Detect which cell encompasses the target text, then output its [X, Y] center coordinate. 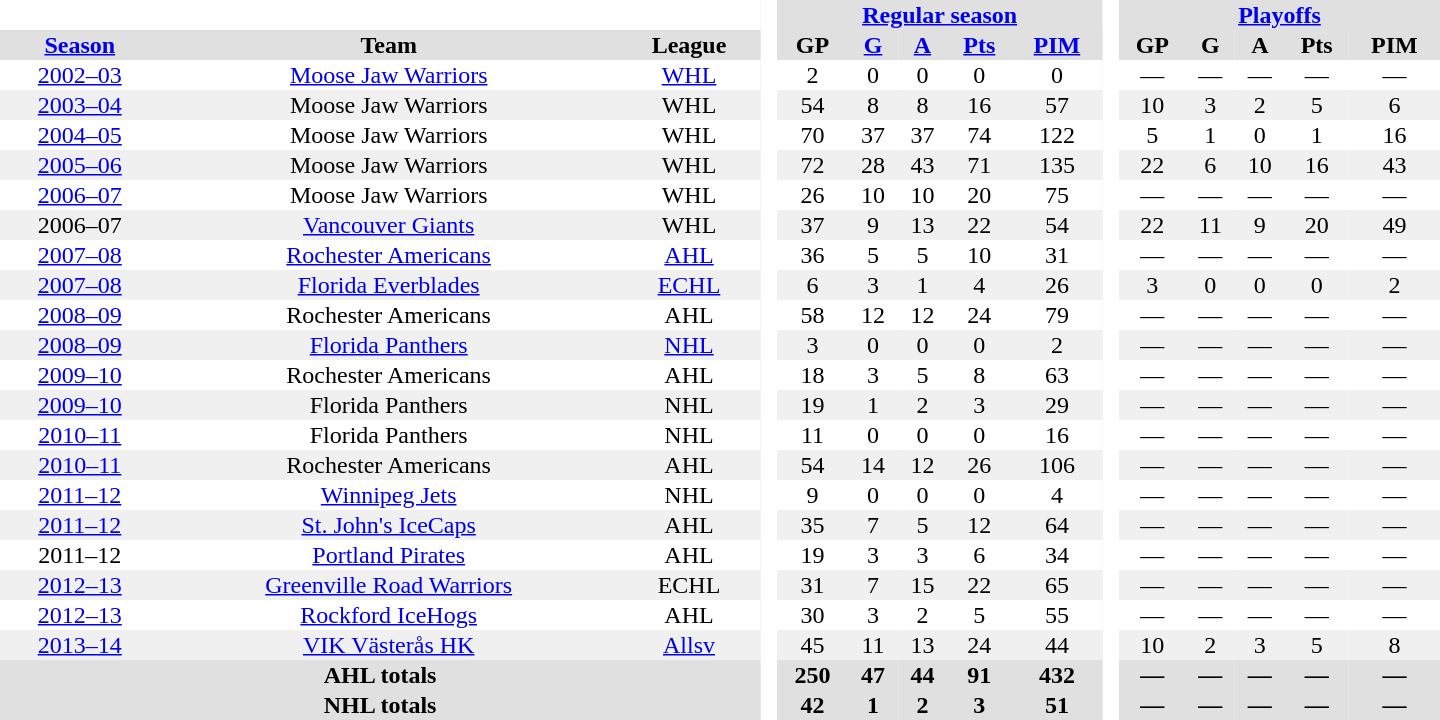
250 [813, 675]
63 [1056, 375]
55 [1056, 615]
34 [1056, 555]
65 [1056, 585]
74 [979, 135]
35 [813, 525]
VIK Västerås HK [389, 645]
Greenville Road Warriors [389, 585]
St. John's IceCaps [389, 525]
30 [813, 615]
2004–05 [80, 135]
42 [813, 705]
29 [1056, 405]
72 [813, 165]
2003–04 [80, 105]
45 [813, 645]
79 [1056, 315]
18 [813, 375]
36 [813, 255]
51 [1056, 705]
57 [1056, 105]
2005–06 [80, 165]
49 [1394, 225]
135 [1056, 165]
2002–03 [80, 75]
106 [1056, 465]
Season [80, 45]
28 [873, 165]
58 [813, 315]
71 [979, 165]
Portland Pirates [389, 555]
League [689, 45]
Vancouver Giants [389, 225]
Florida Everblades [389, 285]
47 [873, 675]
75 [1056, 195]
15 [923, 585]
432 [1056, 675]
Winnipeg Jets [389, 495]
Regular season [940, 15]
14 [873, 465]
122 [1056, 135]
Team [389, 45]
Rockford IceHogs [389, 615]
91 [979, 675]
AHL totals [380, 675]
2013–14 [80, 645]
64 [1056, 525]
70 [813, 135]
Playoffs [1280, 15]
Allsv [689, 645]
NHL totals [380, 705]
